Extract the [x, y] coordinate from the center of the cell holding the provided text.  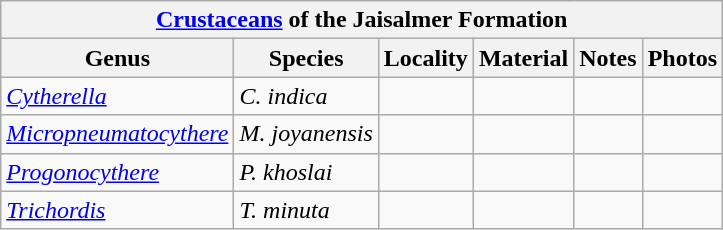
Crustaceans of the Jaisalmer Formation [362, 20]
P. khoslai [306, 172]
Notes [608, 58]
M. joyanensis [306, 134]
Trichordis [118, 210]
Micropneumatocythere [118, 134]
Species [306, 58]
T. minuta [306, 210]
C. indica [306, 96]
Genus [118, 58]
Photos [682, 58]
Locality [426, 58]
Material [523, 58]
Cytherella [118, 96]
Progonocythere [118, 172]
